Extract the [x, y] coordinate from the center of the cell holding the provided text.  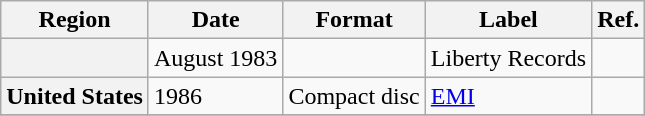
1986 [215, 96]
Label [508, 20]
Compact disc [354, 96]
Format [354, 20]
United States [75, 96]
EMI [508, 96]
Ref. [618, 20]
Liberty Records [508, 58]
Date [215, 20]
August 1983 [215, 58]
Region [75, 20]
